Output the (x, y) coordinate of the center of the cell containing the given text.  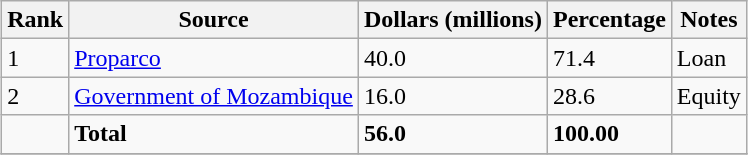
Dollars (millions) (452, 20)
Total (214, 134)
Notes (708, 20)
Equity (708, 96)
Loan (708, 58)
Proparco (214, 58)
71.4 (609, 58)
2 (36, 96)
Source (214, 20)
56.0 (452, 134)
28.6 (609, 96)
Percentage (609, 20)
Rank (36, 20)
16.0 (452, 96)
100.00 (609, 134)
1 (36, 58)
40.0 (452, 58)
Government of Mozambique (214, 96)
